Scan for the cell matching the given text and deliver its (X, Y) coordinate at center. 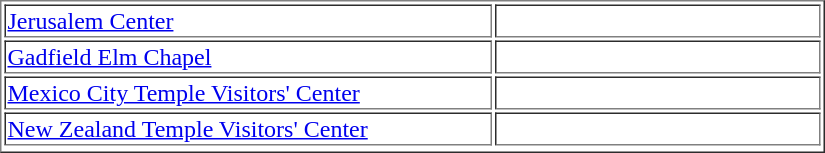
New Zealand Temple Visitors' Center (248, 128)
Jerusalem Center (248, 20)
Mexico City Temple Visitors' Center (248, 92)
Gadfield Elm Chapel (248, 56)
